Return (x, y) of the center of cell containing provided text 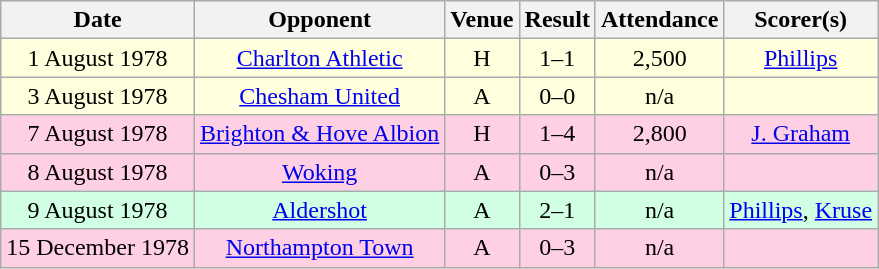
Result (557, 20)
J. Graham (801, 134)
Attendance (659, 20)
Phillips, Kruse (801, 210)
Northampton Town (319, 248)
2,500 (659, 58)
9 August 1978 (98, 210)
0–0 (557, 96)
8 August 1978 (98, 172)
Venue (482, 20)
Charlton Athletic (319, 58)
2,800 (659, 134)
15 December 1978 (98, 248)
2–1 (557, 210)
Woking (319, 172)
Scorer(s) (801, 20)
Brighton & Hove Albion (319, 134)
1–1 (557, 58)
Phillips (801, 58)
1–4 (557, 134)
3 August 1978 (98, 96)
Aldershot (319, 210)
Date (98, 20)
Opponent (319, 20)
7 August 1978 (98, 134)
1 August 1978 (98, 58)
Chesham United (319, 96)
